Find where the given text appears and provide that cell's center as [X, Y] coordinate. 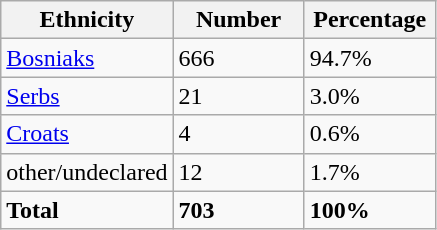
3.0% [370, 96]
Ethnicity [87, 20]
Number [238, 20]
Percentage [370, 20]
0.6% [370, 134]
703 [238, 210]
other/undeclared [87, 172]
Total [87, 210]
4 [238, 134]
12 [238, 172]
21 [238, 96]
1.7% [370, 172]
94.7% [370, 58]
666 [238, 58]
100% [370, 210]
Bosniaks [87, 58]
Croats [87, 134]
Serbs [87, 96]
